Output the (x, y) coordinate of the center of the cell containing the given text.  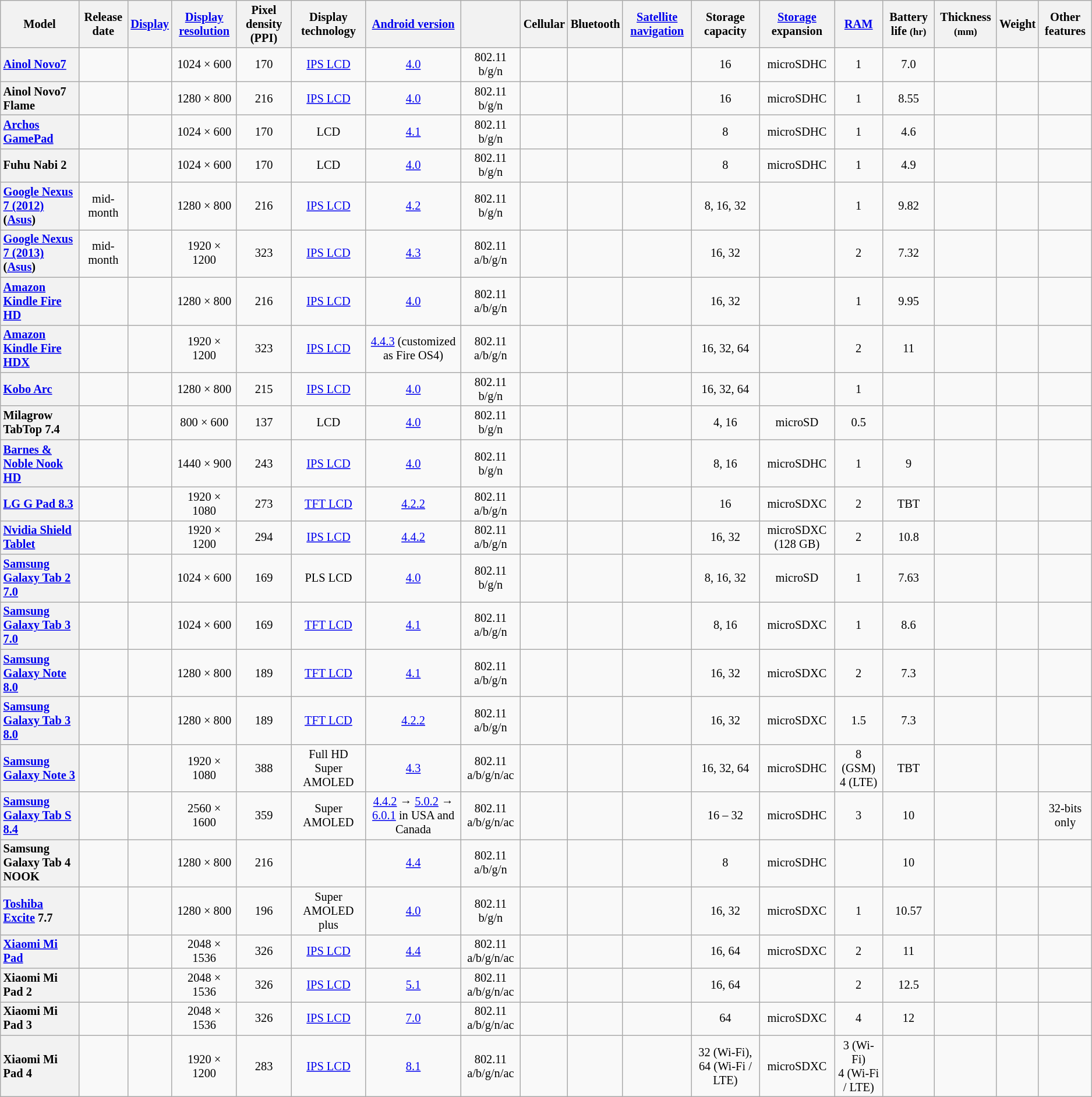
Xiaomi Mi Pad 2 (40, 985)
9.82 (909, 206)
294 (263, 537)
10.8 (909, 537)
Full HD Super AMOLED (328, 768)
Nvidia Shield Tablet (40, 537)
1.5 (858, 720)
8.6 (909, 625)
4.2 (414, 206)
3 (Wi-Fi)4 (Wi-Fi / LTE) (858, 1066)
7.32 (909, 253)
Fuhu Nabi 2 (40, 165)
Samsung Galaxy Note 8.0 (40, 673)
Samsung Galaxy Note 3 (40, 768)
10.57 (909, 911)
16 – 32 (726, 816)
Storage expansion (797, 24)
Samsung Galaxy Tab 2 7.0 (40, 578)
4, 16 (726, 423)
4.9 (909, 165)
Super AMOLED plus (328, 911)
Release date (103, 24)
Display (149, 24)
1440 × 900 (204, 463)
Satellite navigation (657, 24)
Amazon Kindle Fire HD (40, 301)
359 (263, 816)
Ainol Novo7 Flame (40, 98)
RAM (858, 24)
Amazon Kindle Fire HDX (40, 349)
9 (909, 463)
Xiaomi Mi Pad 3 (40, 1018)
Thickness (mm) (966, 24)
Kobo Arc (40, 389)
Android version (414, 24)
4 (858, 1018)
Cellular (544, 24)
273 (263, 504)
Model (40, 24)
137 (263, 423)
Milagrow TabTop 7.4 (40, 423)
Samsung Galaxy Tab 4 NOOK (40, 863)
4.4.3 (customized as Fire OS4) (414, 349)
Display technology (328, 24)
12 (909, 1018)
8 (GSM) 4 (LTE) (858, 768)
215 (263, 389)
Xiaomi Mi Pad 4 (40, 1066)
8.1 (414, 1066)
Display resolution (204, 24)
32-bits only (1065, 816)
196 (263, 911)
2560 × 1600 (204, 816)
5.1 (414, 985)
microSDXC (128 GB) (797, 537)
Ainol Novo7 (40, 65)
Toshiba Excite 7.7 (40, 911)
8.55 (909, 98)
4.4.2 (414, 537)
4.4.2 → 5.0.2 → 6.0.1 in USA and Canada (414, 816)
Other features (1065, 24)
Archos GamePad (40, 132)
283 (263, 1066)
3 (858, 816)
Google Nexus 7 (2012)(Asus) (40, 206)
32 (Wi-Fi), 64 (Wi-Fi / LTE) (726, 1066)
388 (263, 768)
Samsung Galaxy Tab 3 7.0 (40, 625)
0.5 (858, 423)
Barnes & Noble Nook HD (40, 463)
PLS LCD (328, 578)
4.6 (909, 132)
Google Nexus 7 (2013)(Asus) (40, 253)
Pixel density (PPI) (263, 24)
9.95 (909, 301)
12.5 (909, 985)
Samsung Galaxy Tab S 8.4 (40, 816)
Samsung Galaxy Tab 3 8.0 (40, 720)
Storage capacity (726, 24)
Super AMOLED (328, 816)
243 (263, 463)
Bluetooth (595, 24)
7.63 (909, 578)
800 × 600 (204, 423)
LG G Pad 8.3 (40, 504)
64 (726, 1018)
Weight (1017, 24)
Battery life (hr) (909, 24)
Xiaomi Mi Pad (40, 951)
